Output the [X, Y] coordinate of the center of the cell containing the given text.  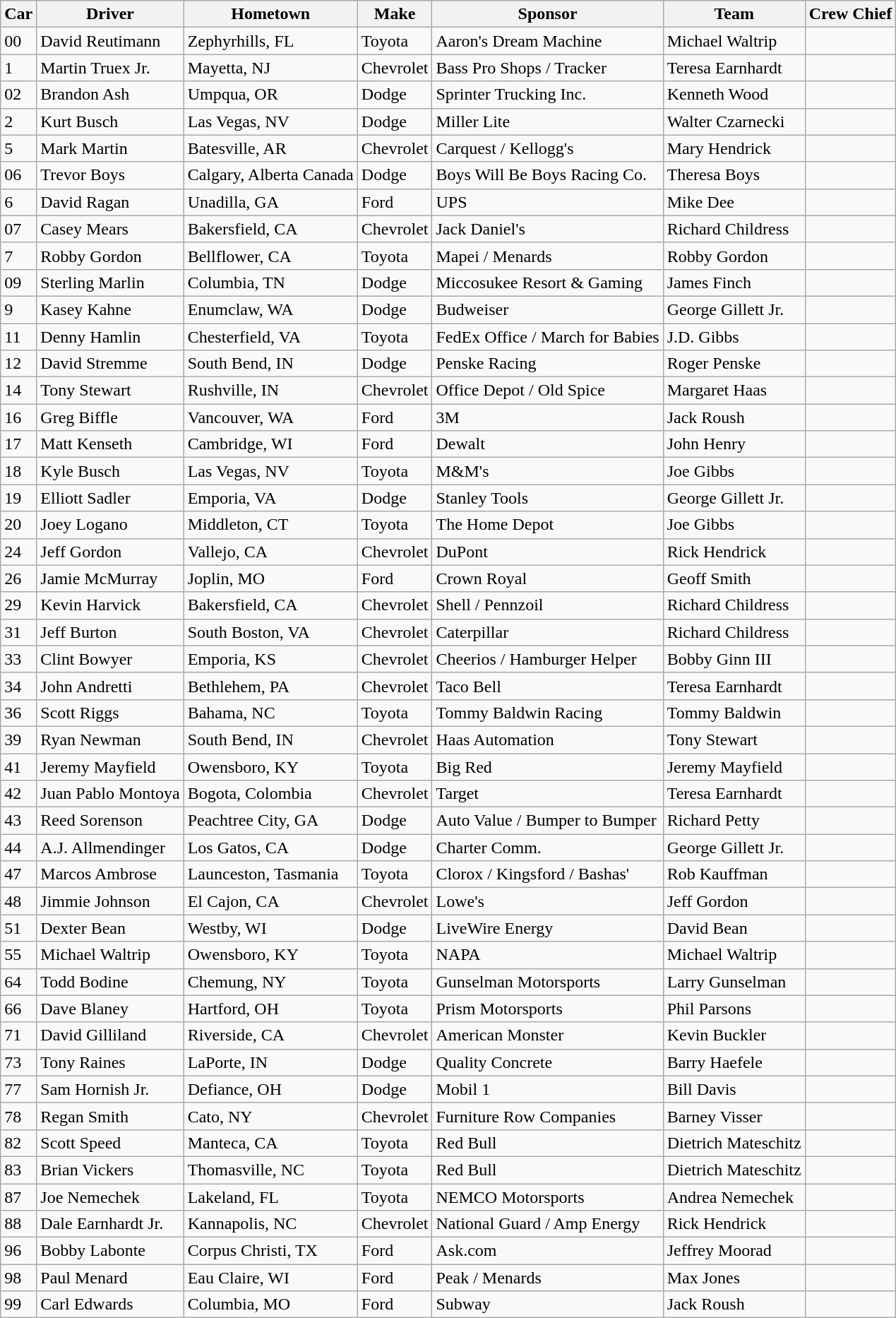
Columbia, MO [270, 1305]
David Ragan [110, 202]
Bellflower, CA [270, 256]
John Andretti [110, 686]
UPS [548, 202]
Big Red [548, 766]
Kevin Harvick [110, 605]
34 [18, 686]
Juan Pablo Montoya [110, 794]
Reed Sorenson [110, 821]
Emporia, VA [270, 498]
Regan Smith [110, 1116]
Geoff Smith [734, 578]
Richard Petty [734, 821]
Bogota, Colombia [270, 794]
Westby, WI [270, 928]
DuPont [548, 552]
14 [18, 391]
Corpus Christi, TX [270, 1251]
Enumclaw, WA [270, 309]
Budweiser [548, 309]
5 [18, 148]
Boys Will Be Boys Racing Co. [548, 175]
Make [395, 14]
Quality Concrete [548, 1062]
7 [18, 256]
Lowe's [548, 901]
16 [18, 417]
Defiance, OH [270, 1089]
Kevin Buckler [734, 1035]
Charter Comm. [548, 848]
Eau Claire, WI [270, 1278]
Sam Hornish Jr. [110, 1089]
Tommy Baldwin [734, 713]
David Gilliland [110, 1035]
Brian Vickers [110, 1170]
Bass Pro Shops / Tracker [548, 68]
Kasey Kahne [110, 309]
Ask.com [548, 1251]
James Finch [734, 283]
M&M's [548, 471]
Tony Raines [110, 1062]
Mike Dee [734, 202]
Calgary, Alberta Canada [270, 175]
Brandon Ash [110, 95]
Barney Visser [734, 1116]
Penske Racing [548, 364]
Auto Value / Bumper to Bumper [548, 821]
Rob Kauffman [734, 874]
Hartford, OH [270, 1009]
Margaret Haas [734, 391]
Launceston, Tasmania [270, 874]
44 [18, 848]
Walter Czarnecki [734, 121]
Martin Truex Jr. [110, 68]
Max Jones [734, 1278]
Cambridge, WI [270, 444]
Bethlehem, PA [270, 686]
Chesterfield, VA [270, 337]
26 [18, 578]
Riverside, CA [270, 1035]
Bobby Ginn III [734, 659]
Joey Logano [110, 525]
Phil Parsons [734, 1009]
Carl Edwards [110, 1305]
66 [18, 1009]
1 [18, 68]
Kannapolis, NC [270, 1224]
Zephyrhills, FL [270, 41]
47 [18, 874]
Bahama, NC [270, 713]
Bobby Labonte [110, 1251]
00 [18, 41]
77 [18, 1089]
Mark Martin [110, 148]
Marcos Ambrose [110, 874]
LaPorte, IN [270, 1062]
Tommy Baldwin Racing [548, 713]
Miller Lite [548, 121]
87 [18, 1197]
A.J. Allmendinger [110, 848]
Vallejo, CA [270, 552]
96 [18, 1251]
6 [18, 202]
Crown Royal [548, 578]
Jack Daniel's [548, 229]
78 [18, 1116]
Kurt Busch [110, 121]
Aaron's Dream Machine [548, 41]
71 [18, 1035]
Batesville, AR [270, 148]
Emporia, KS [270, 659]
Unadilla, GA [270, 202]
Car [18, 14]
LiveWire Energy [548, 928]
Los Gatos, CA [270, 848]
Vancouver, WA [270, 417]
Middleton, CT [270, 525]
Taco Bell [548, 686]
Columbia, TN [270, 283]
FedEx Office / March for Babies [548, 337]
99 [18, 1305]
09 [18, 283]
Bill Davis [734, 1089]
Andrea Nemechek [734, 1197]
73 [18, 1062]
Scott Speed [110, 1143]
Clorox / Kingsford / Bashas' [548, 874]
98 [18, 1278]
Jeffrey Moorad [734, 1251]
06 [18, 175]
29 [18, 605]
Dewalt [548, 444]
Carquest / Kellogg's [548, 148]
Jimmie Johnson [110, 901]
Mayetta, NJ [270, 68]
Driver [110, 14]
83 [18, 1170]
Greg Biffle [110, 417]
12 [18, 364]
Sprinter Trucking Inc. [548, 95]
David Bean [734, 928]
Clint Bowyer [110, 659]
Chemung, NY [270, 982]
Umpqua, OR [270, 95]
National Guard / Amp Energy [548, 1224]
Dexter Bean [110, 928]
88 [18, 1224]
Roger Penske [734, 364]
39 [18, 740]
20 [18, 525]
07 [18, 229]
9 [18, 309]
The Home Depot [548, 525]
Hometown [270, 14]
Crew Chief [850, 14]
55 [18, 955]
24 [18, 552]
Joe Nemechek [110, 1197]
Paul Menard [110, 1278]
11 [18, 337]
2 [18, 121]
Lakeland, FL [270, 1197]
NEMCO Motorsports [548, 1197]
64 [18, 982]
Target [548, 794]
Cheerios / Hamburger Helper [548, 659]
31 [18, 632]
Peak / Menards [548, 1278]
48 [18, 901]
Theresa Boys [734, 175]
Haas Automation [548, 740]
19 [18, 498]
Denny Hamlin [110, 337]
3M [548, 417]
Kyle Busch [110, 471]
42 [18, 794]
Mapei / Menards [548, 256]
41 [18, 766]
Mary Hendrick [734, 148]
Manteca, CA [270, 1143]
Jeff Burton [110, 632]
South Boston, VA [270, 632]
Miccosukee Resort & Gaming [548, 283]
Dale Earnhardt Jr. [110, 1224]
Scott Riggs [110, 713]
NAPA [548, 955]
Sponsor [548, 14]
David Stremme [110, 364]
Sterling Marlin [110, 283]
18 [18, 471]
Matt Kenseth [110, 444]
36 [18, 713]
Larry Gunselman [734, 982]
Todd Bodine [110, 982]
Team [734, 14]
Prism Motorsports [548, 1009]
Rushville, IN [270, 391]
Thomasville, NC [270, 1170]
Barry Haefele [734, 1062]
Kenneth Wood [734, 95]
Joplin, MO [270, 578]
Ryan Newman [110, 740]
Elliott Sadler [110, 498]
51 [18, 928]
43 [18, 821]
Jamie McMurray [110, 578]
Office Depot / Old Spice [548, 391]
Cato, NY [270, 1116]
Stanley Tools [548, 498]
Dave Blaney [110, 1009]
Subway [548, 1305]
Caterpillar [548, 632]
John Henry [734, 444]
Trevor Boys [110, 175]
American Monster [548, 1035]
Mobil 1 [548, 1089]
Furniture Row Companies [548, 1116]
82 [18, 1143]
Peachtree City, GA [270, 821]
Gunselman Motorsports [548, 982]
17 [18, 444]
El Cajon, CA [270, 901]
02 [18, 95]
Casey Mears [110, 229]
33 [18, 659]
J.D. Gibbs [734, 337]
Shell / Pennzoil [548, 605]
David Reutimann [110, 41]
